Search for the cell housing the specified text and yield its [x, y] center coordinate. 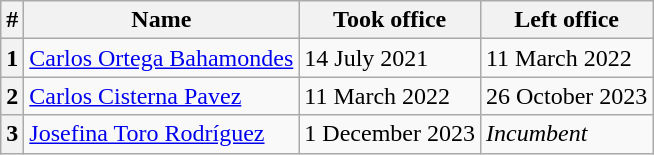
Left office [566, 20]
Name [162, 20]
2 [12, 96]
Carlos Cisterna Pavez [162, 96]
# [12, 20]
Josefina Toro Rodríguez [162, 134]
3 [12, 134]
1 December 2023 [390, 134]
1 [12, 58]
Took office [390, 20]
14 July 2021 [390, 58]
Carlos Ortega Bahamondes [162, 58]
Incumbent [566, 134]
26 October 2023 [566, 96]
